Extract the [x, y] coordinate from the center of the cell holding the provided text.  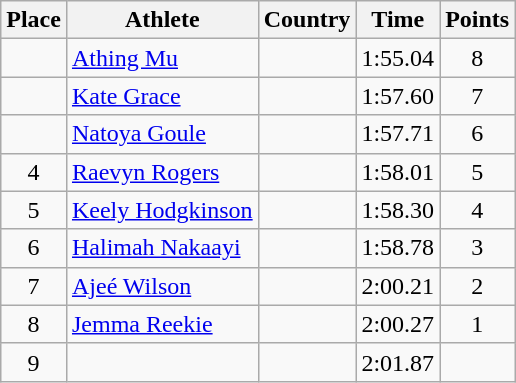
Jemma Reekie [162, 324]
2:00.27 [398, 324]
Keely Hodgkinson [162, 210]
1:57.60 [398, 96]
Ajeé Wilson [162, 286]
1:58.30 [398, 210]
1:58.01 [398, 172]
1 [478, 324]
2:00.21 [398, 286]
Athing Mu [162, 58]
9 [34, 362]
Athlete [162, 20]
Kate Grace [162, 96]
Halimah Nakaayi [162, 248]
Time [398, 20]
1:57.71 [398, 134]
Country [307, 20]
2 [478, 286]
Place [34, 20]
3 [478, 248]
1:55.04 [398, 58]
1:58.78 [398, 248]
Natoya Goule [162, 134]
2:01.87 [398, 362]
Points [478, 20]
Raevyn Rogers [162, 172]
